Return the (X, Y) coordinate for the center point of the cell that contains the specified text.  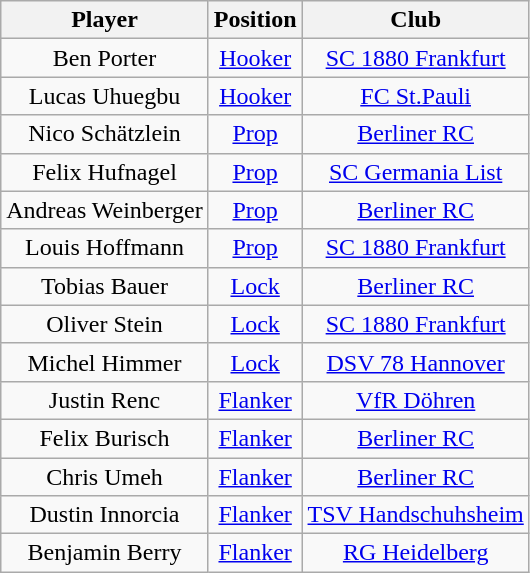
Justin Renc (105, 400)
Lucas Uhuegbu (105, 96)
TSV Handschuhsheim (416, 515)
Ben Porter (105, 58)
Michel Himmer (105, 362)
Tobias Bauer (105, 286)
DSV 78 Hannover (416, 362)
Benjamin Berry (105, 553)
FC St.Pauli (416, 96)
Nico Schätzlein (105, 134)
Dustin Innorcia (105, 515)
Club (416, 20)
RG Heidelberg (416, 553)
Chris Umeh (105, 477)
Felix Burisch (105, 438)
Andreas Weinberger (105, 210)
Oliver Stein (105, 324)
Position (255, 20)
VfR Döhren (416, 400)
Louis Hoffmann (105, 248)
Felix Hufnagel (105, 172)
SC Germania List (416, 172)
Player (105, 20)
